Pinpoint the cell where the given text exists, returning its (x, y) midpoint coordinate. 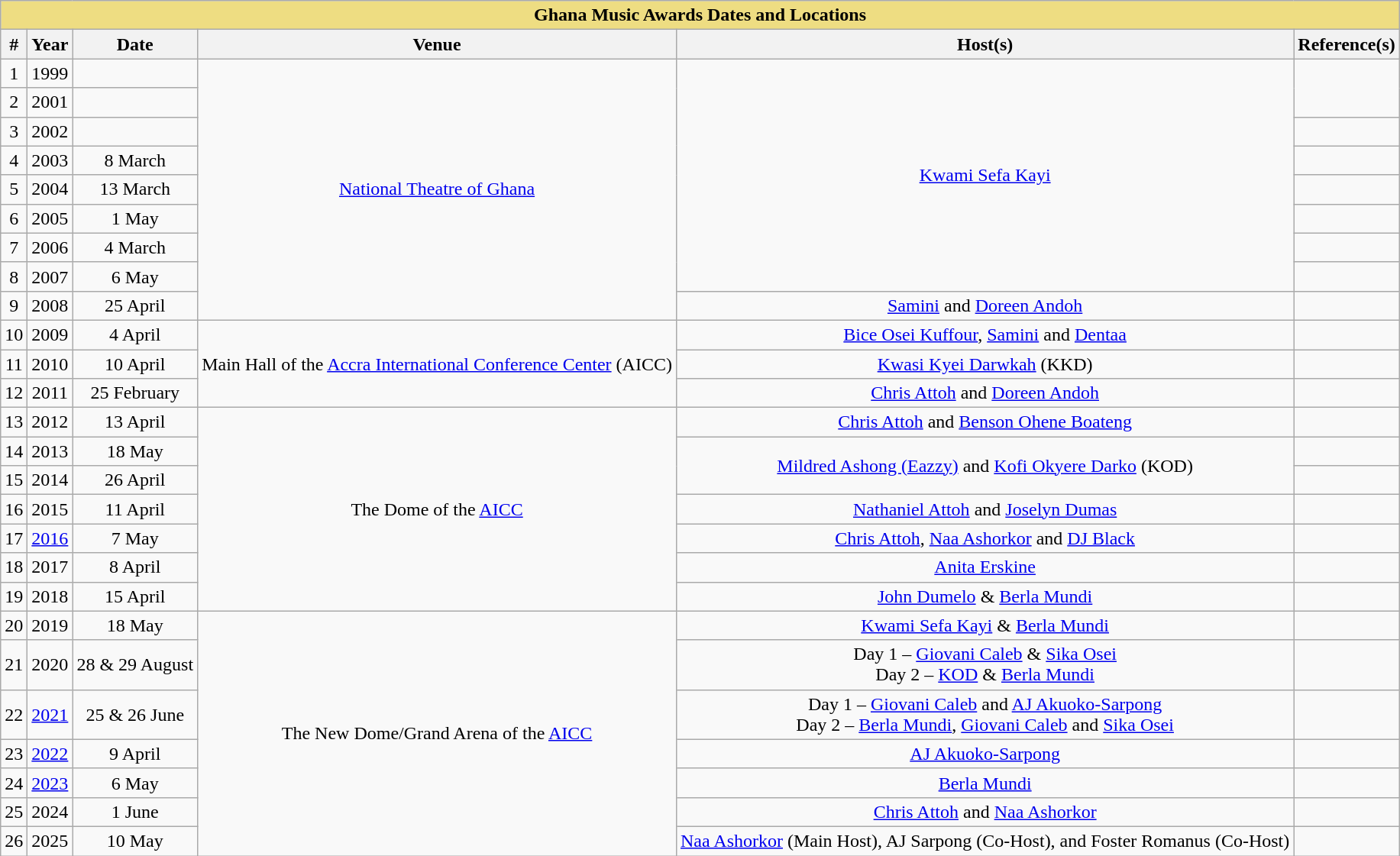
25 & 26 June (135, 715)
2017 (50, 567)
10 April (135, 364)
2023 (50, 783)
Kwasi Kyei Darwkah (KKD) (985, 364)
2004 (50, 189)
Chris Attoh and Benson Ohene Boateng (985, 422)
4 (14, 160)
The Dome of the AICC (437, 509)
26 (14, 841)
2016 (50, 538)
2020 (50, 664)
Berla Mundi (985, 783)
Anita Erskine (985, 567)
Naa Ashorkor (Main Host), AJ Sarpong (Co-Host), and Foster Romanus (Co-Host) (985, 841)
3 (14, 131)
Bice Osei Kuffour, Samini and Dentaa (985, 334)
John Dumelo & Berla Mundi (985, 596)
25 February (135, 393)
7 (14, 247)
Day 1 – Giovani Caleb and AJ Akuoko-SarpongDay 2 – Berla Mundi, Giovani Caleb and Sika Osei (985, 715)
1 June (135, 812)
23 (14, 754)
2015 (50, 509)
15 (14, 480)
8 (14, 276)
Chris Attoh, Naa Ashorkor and DJ Black (985, 538)
2 (14, 102)
1 (14, 73)
2009 (50, 334)
Kwami Sefa Kayi & Berla Mundi (985, 625)
Chris Attoh and Naa Ashorkor (985, 812)
Nathaniel Attoh and Joselyn Dumas (985, 509)
13 (14, 422)
26 April (135, 480)
National Theatre of Ghana (437, 189)
24 (14, 783)
2005 (50, 218)
8 April (135, 567)
2006 (50, 247)
10 May (135, 841)
16 (14, 509)
14 (14, 451)
11 (14, 364)
28 & 29 August (135, 664)
13 April (135, 422)
Mildred Ashong (Eazzy) and Kofi Okyere Darko (KOD) (985, 466)
19 (14, 596)
13 March (135, 189)
10 (14, 334)
5 (14, 189)
2013 (50, 451)
9 (14, 305)
Host(s) (985, 44)
1999 (50, 73)
2019 (50, 625)
12 (14, 393)
1 May (135, 218)
2018 (50, 596)
2021 (50, 715)
AJ Akuoko-Sarpong (985, 754)
Main Hall of the Accra International Conference Center (AICC) (437, 363)
The New Dome/Grand Arena of the AICC (437, 733)
4 March (135, 247)
4 April (135, 334)
21 (14, 664)
2014 (50, 480)
Ghana Music Awards Dates and Locations (700, 15)
Day 1 – Giovani Caleb & Sika OseiDay 2 – KOD & Berla Mundi (985, 664)
2011 (50, 393)
Samini and Doreen Andoh (985, 305)
2008 (50, 305)
17 (14, 538)
6 (14, 218)
11 April (135, 509)
# (14, 44)
2024 (50, 812)
20 (14, 625)
2002 (50, 131)
Kwami Sefa Kayi (985, 175)
2025 (50, 841)
Chris Attoh and Doreen Andoh (985, 393)
18 (14, 567)
15 April (135, 596)
2001 (50, 102)
7 May (135, 538)
22 (14, 715)
2012 (50, 422)
Date (135, 44)
Reference(s) (1347, 44)
2003 (50, 160)
2022 (50, 754)
Venue (437, 44)
9 April (135, 754)
2007 (50, 276)
8 March (135, 160)
2010 (50, 364)
25 (14, 812)
Year (50, 44)
25 April (135, 305)
